Output the [X, Y] coordinate of the center of the cell containing the given text.  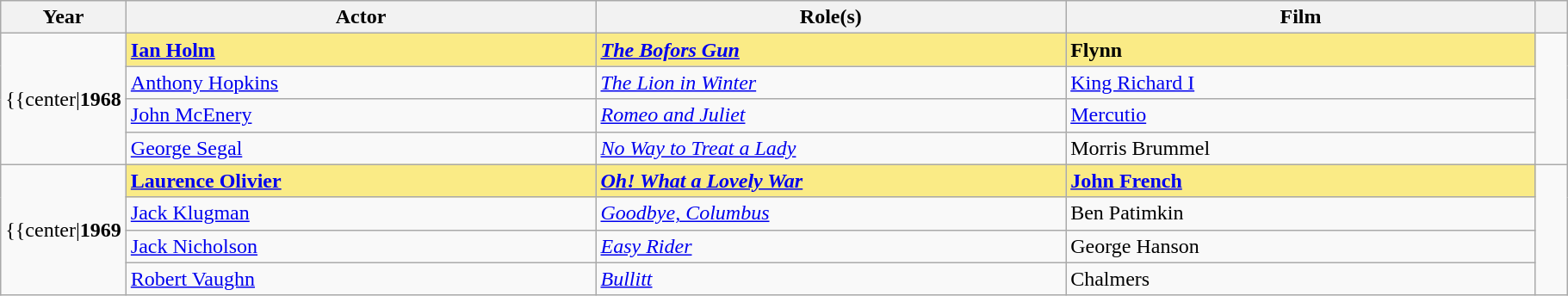
Flynn [1301, 50]
John French [1301, 181]
Mercutio [1301, 115]
Goodbye, Columbus [831, 213]
Actor [361, 17]
Morris Brummel [1301, 148]
Easy Rider [831, 246]
Jack Nicholson [361, 246]
Robert Vaughn [361, 279]
{{center|1969 [64, 230]
Jack Klugman [361, 213]
Ben Patimkin [1301, 213]
Film [1301, 17]
George Hanson [1301, 246]
Anthony Hopkins [361, 83]
George Segal [361, 148]
The Bofors Gun [831, 50]
Laurence Olivier [361, 181]
Oh! What a Lovely War [831, 181]
John McEnery [361, 115]
Role(s) [831, 17]
Romeo and Juliet [831, 115]
The Lion in Winter [831, 83]
Chalmers [1301, 279]
King Richard I [1301, 83]
Year [64, 17]
Ian Holm [361, 50]
No Way to Treat a Lady [831, 148]
Bullitt [831, 279]
{{center|1968 [64, 99]
